Identify which cell holds the provided text, then report its [x, y] central coordinate. 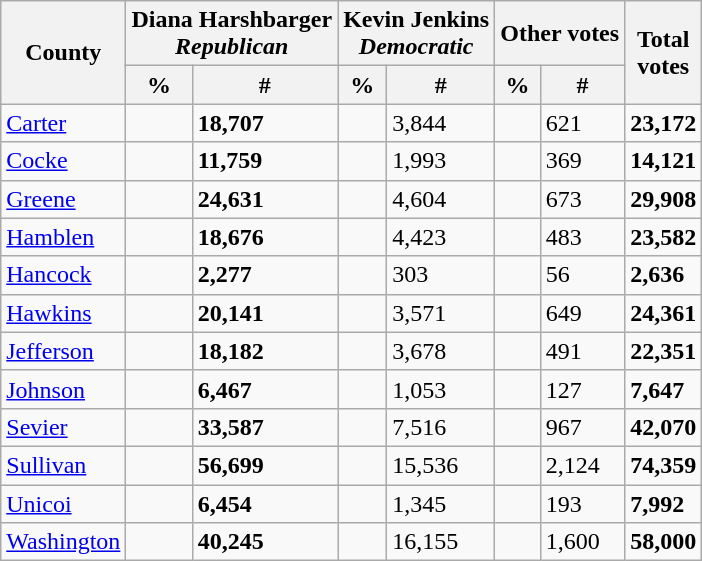
127 [582, 389]
7,992 [664, 503]
Unicoi [64, 503]
Totalvotes [664, 52]
Kevin JenkinsDemocratic [416, 34]
303 [441, 275]
23,582 [664, 237]
7,647 [664, 389]
18,182 [265, 351]
15,536 [441, 465]
193 [582, 503]
483 [582, 237]
Washington [64, 542]
649 [582, 313]
Hawkins [64, 313]
2,636 [664, 275]
24,631 [265, 199]
2,124 [582, 465]
967 [582, 427]
Sevier [64, 427]
56,699 [265, 465]
Greene [64, 199]
20,141 [265, 313]
1,600 [582, 542]
Carter [64, 123]
29,908 [664, 199]
491 [582, 351]
3,678 [441, 351]
4,423 [441, 237]
22,351 [664, 351]
673 [582, 199]
74,359 [664, 465]
58,000 [664, 542]
Diana HarshbargerRepublican [232, 34]
Hancock [64, 275]
Sullivan [64, 465]
18,676 [265, 237]
24,361 [664, 313]
11,759 [265, 161]
Other votes [560, 34]
6,454 [265, 503]
1,053 [441, 389]
23,172 [664, 123]
18,707 [265, 123]
4,604 [441, 199]
1,345 [441, 503]
621 [582, 123]
Cocke [64, 161]
1,993 [441, 161]
56 [582, 275]
16,155 [441, 542]
42,070 [664, 427]
Johnson [64, 389]
369 [582, 161]
6,467 [265, 389]
2,277 [265, 275]
40,245 [265, 542]
14,121 [664, 161]
33,587 [265, 427]
3,844 [441, 123]
Jefferson [64, 351]
County [64, 52]
Hamblen [64, 237]
3,571 [441, 313]
7,516 [441, 427]
